Determine the (X, Y) coordinate at the center of the cell enclosing the given text.  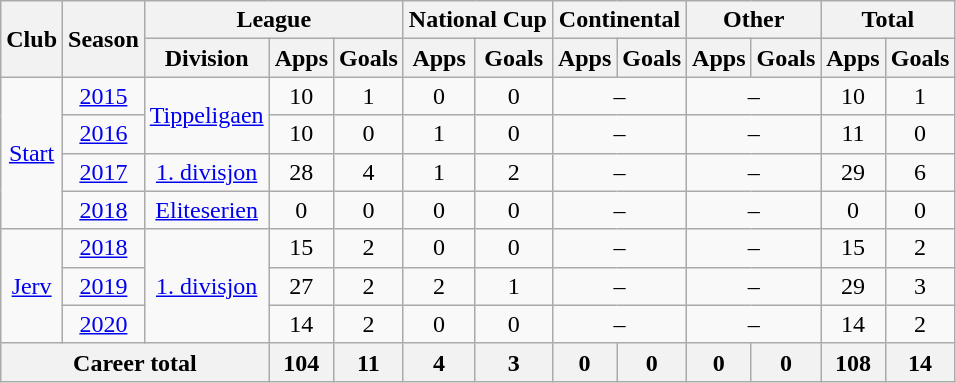
27 (301, 286)
League (274, 20)
2015 (104, 96)
Career total (135, 362)
Division (206, 58)
Continental (619, 20)
Season (104, 39)
Club (32, 39)
104 (301, 362)
108 (853, 362)
Eliteserien (206, 210)
Start (32, 153)
Total (888, 20)
2017 (104, 172)
6 (920, 172)
2016 (104, 134)
Other (754, 20)
28 (301, 172)
Tippeligaen (206, 115)
2019 (104, 286)
National Cup (478, 20)
2020 (104, 324)
Jerv (32, 286)
